Search for the cell housing the specified text and yield its (x, y) center coordinate. 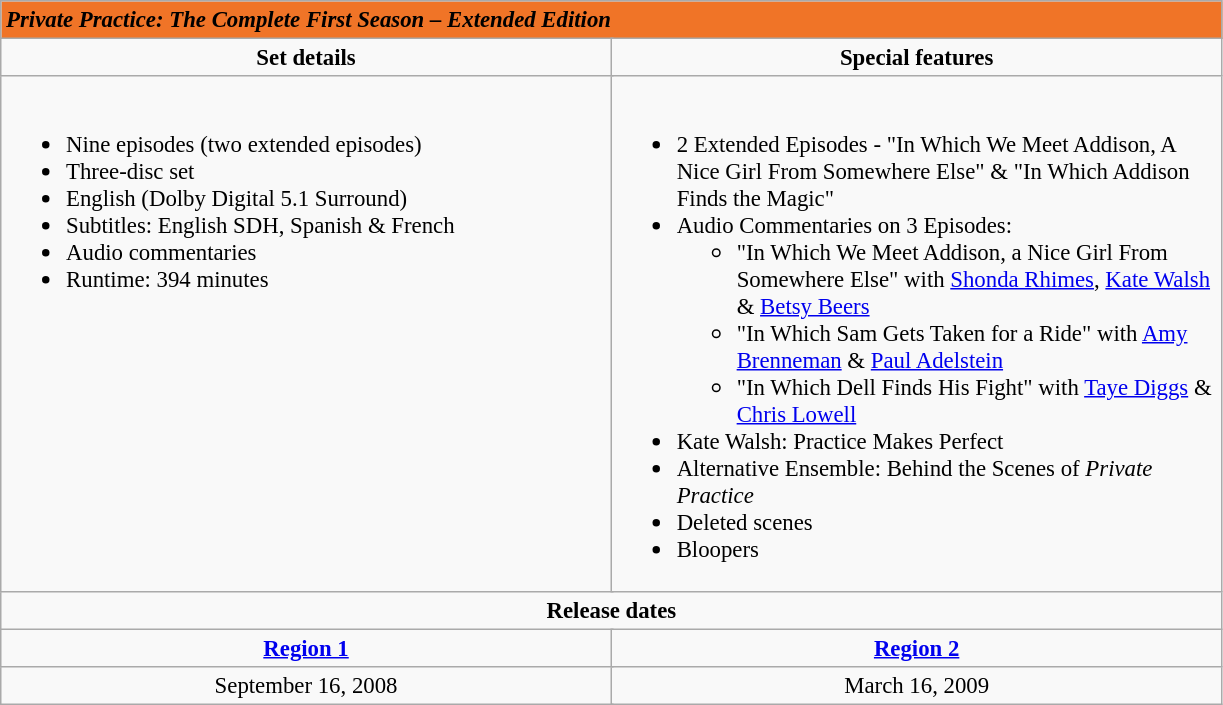
Private Practice: The Complete First Season – Extended Edition (612, 20)
Special features (916, 58)
March 16, 2009 (916, 685)
Region 1 (306, 648)
September 16, 2008 (306, 685)
Release dates (612, 610)
Set details (306, 58)
Region 2 (916, 648)
